Provide the [X, Y] coordinate of the cell's center where the given text is located.  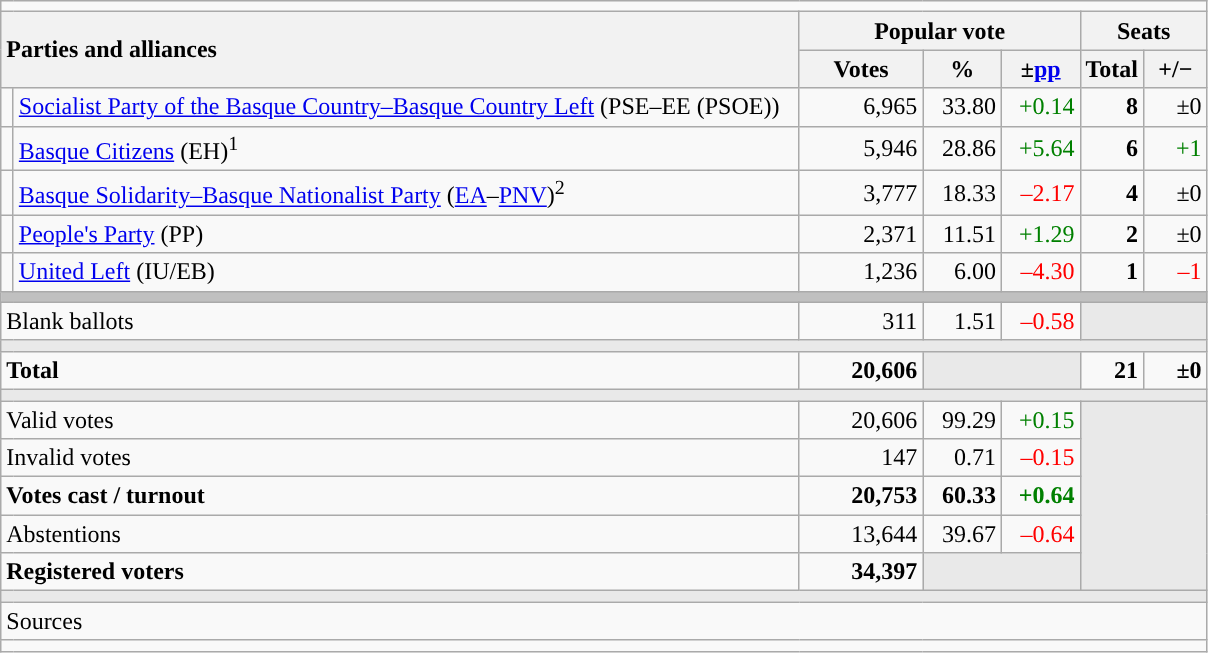
3,777 [861, 194]
60.33 [962, 496]
2,371 [861, 234]
39.67 [962, 534]
±pp [1040, 69]
United Left (IU/EB) [406, 272]
People's Party (PP) [406, 234]
+0.64 [1040, 496]
–0.64 [1040, 534]
0.71 [962, 458]
Invalid votes [400, 458]
Popular vote [940, 31]
Basque Solidarity–Basque Nationalist Party (EA–PNV)2 [406, 194]
Votes [861, 69]
Registered voters [400, 572]
34,397 [861, 572]
1.51 [962, 321]
21 [1112, 370]
+1.29 [1040, 234]
Parties and alliances [400, 50]
99.29 [962, 420]
1 [1112, 272]
Blank ballots [400, 321]
11.51 [962, 234]
20,753 [861, 496]
% [962, 69]
+5.64 [1040, 148]
18.33 [962, 194]
147 [861, 458]
–0.15 [1040, 458]
5,946 [861, 148]
4 [1112, 194]
311 [861, 321]
Seats [1144, 31]
2 [1112, 234]
1,236 [861, 272]
Socialist Party of the Basque Country–Basque Country Left (PSE–EE (PSOE)) [406, 107]
8 [1112, 107]
Sources [604, 621]
6,965 [861, 107]
28.86 [962, 148]
+/− [1176, 69]
6.00 [962, 272]
Votes cast / turnout [400, 496]
+0.15 [1040, 420]
–1 [1176, 272]
Valid votes [400, 420]
–4.30 [1040, 272]
13,644 [861, 534]
–0.58 [1040, 321]
Basque Citizens (EH)1 [406, 148]
Abstentions [400, 534]
6 [1112, 148]
+0.14 [1040, 107]
–2.17 [1040, 194]
+1 [1176, 148]
33.80 [962, 107]
